Identify which cell holds the provided text, then report its (x, y) central coordinate. 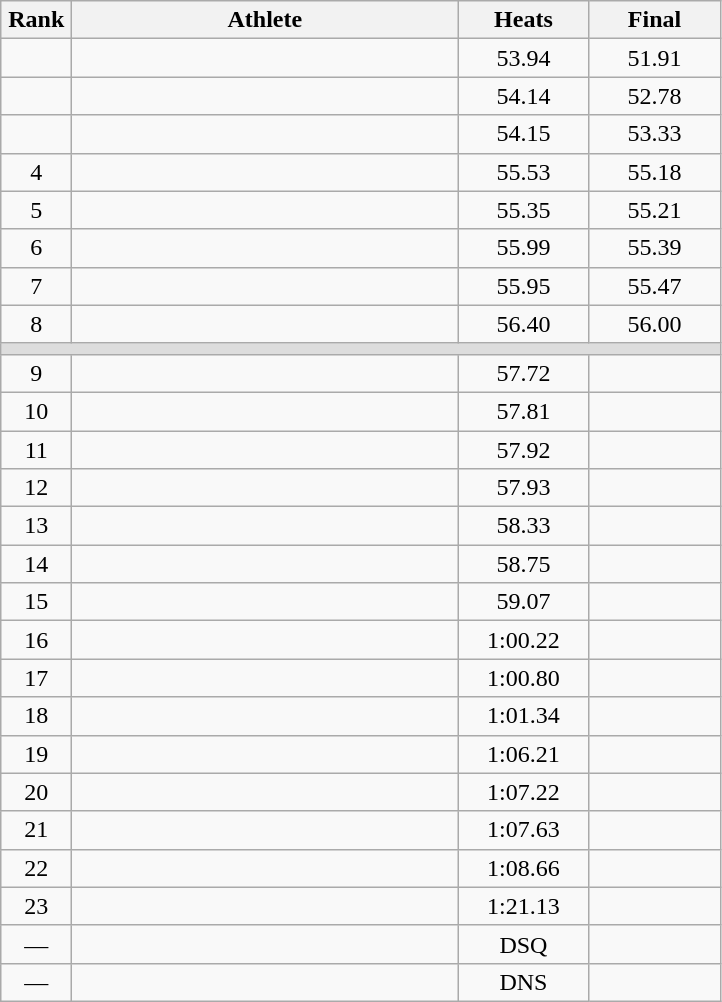
55.95 (524, 286)
55.53 (524, 172)
54.15 (524, 134)
52.78 (654, 96)
23 (36, 906)
57.92 (524, 449)
57.93 (524, 488)
17 (36, 678)
1:01.34 (524, 716)
20 (36, 792)
Rank (36, 20)
DSQ (524, 944)
53.94 (524, 58)
1:07.22 (524, 792)
57.72 (524, 373)
1:00.80 (524, 678)
7 (36, 286)
51.91 (654, 58)
9 (36, 373)
53.33 (654, 134)
1:07.63 (524, 830)
1:21.13 (524, 906)
57.81 (524, 411)
1:00.22 (524, 640)
58.33 (524, 526)
1:08.66 (524, 868)
6 (36, 248)
56.00 (654, 324)
16 (36, 640)
12 (36, 488)
21 (36, 830)
Heats (524, 20)
55.21 (654, 210)
58.75 (524, 564)
55.47 (654, 286)
18 (36, 716)
Final (654, 20)
54.14 (524, 96)
55.18 (654, 172)
14 (36, 564)
13 (36, 526)
55.39 (654, 248)
DNS (524, 982)
10 (36, 411)
55.99 (524, 248)
5 (36, 210)
22 (36, 868)
1:06.21 (524, 754)
Athlete (265, 20)
8 (36, 324)
56.40 (524, 324)
19 (36, 754)
15 (36, 602)
55.35 (524, 210)
11 (36, 449)
4 (36, 172)
59.07 (524, 602)
